Output the (X, Y) coordinate of the center of the cell containing the given text.  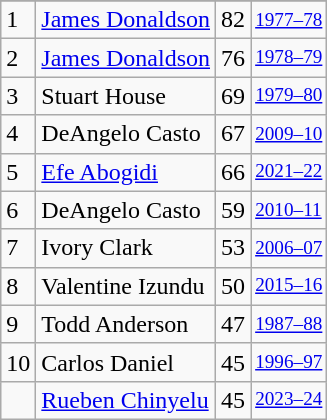
Valentine Izundu (126, 286)
47 (234, 324)
69 (234, 96)
1977–78 (289, 20)
2021–22 (289, 172)
9 (18, 324)
2 (18, 58)
Todd Anderson (126, 324)
2015–16 (289, 286)
Ivory Clark (126, 248)
76 (234, 58)
59 (234, 210)
1 (18, 20)
2006–07 (289, 248)
7 (18, 248)
67 (234, 134)
Efe Abogidi (126, 172)
82 (234, 20)
10 (18, 362)
3 (18, 96)
1987–88 (289, 324)
1979–80 (289, 96)
Carlos Daniel (126, 362)
4 (18, 134)
2023–24 (289, 400)
1996–97 (289, 362)
5 (18, 172)
2010–11 (289, 210)
6 (18, 210)
53 (234, 248)
66 (234, 172)
50 (234, 286)
Rueben Chinyelu (126, 400)
Stuart House (126, 96)
2009–10 (289, 134)
8 (18, 286)
1978–79 (289, 58)
